Return the [x, y] coordinate for the center point of the cell that contains the specified text.  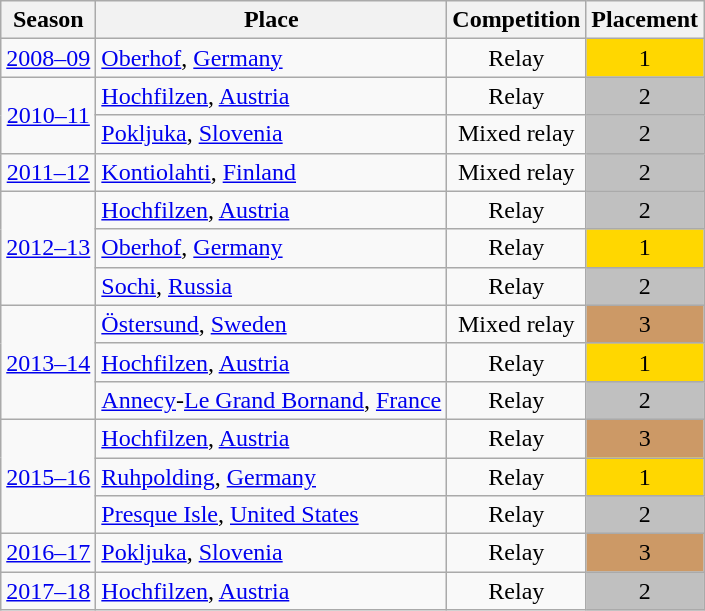
Ruhpolding, Germany [272, 477]
Competition [516, 20]
Presque Isle, United States [272, 515]
Season [48, 20]
2013–14 [48, 362]
2012–13 [48, 248]
Kontiolahti, Finland [272, 172]
2015–16 [48, 476]
2017–18 [48, 591]
Place [272, 20]
2008–09 [48, 58]
Annecy-Le Grand Bornand, France [272, 400]
Sochi, Russia [272, 286]
2016–17 [48, 553]
2011–12 [48, 172]
Placement [645, 20]
Östersund, Sweden [272, 324]
2010–11 [48, 115]
